Return the [X, Y] coordinate for the center point of the cell that contains the specified text.  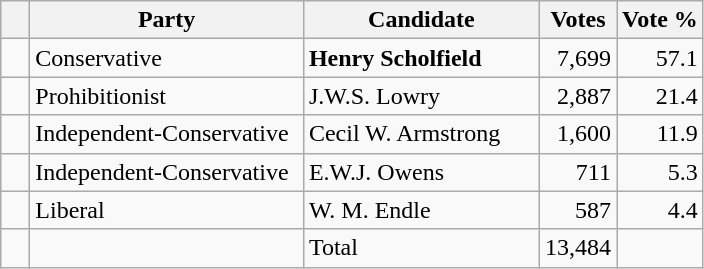
Votes [578, 20]
Party [167, 20]
21.4 [660, 96]
E.W.J. Owens [421, 172]
Vote % [660, 20]
5.3 [660, 172]
Liberal [167, 210]
13,484 [578, 248]
Cecil W. Armstrong [421, 134]
W. M. Endle [421, 210]
J.W.S. Lowry [421, 96]
711 [578, 172]
1,600 [578, 134]
Prohibitionist [167, 96]
7,699 [578, 58]
11.9 [660, 134]
Candidate [421, 20]
Total [421, 248]
Conservative [167, 58]
Henry Scholfield [421, 58]
4.4 [660, 210]
57.1 [660, 58]
2,887 [578, 96]
587 [578, 210]
